Locate the cell with the specified text and output its (x, y) center coordinate. 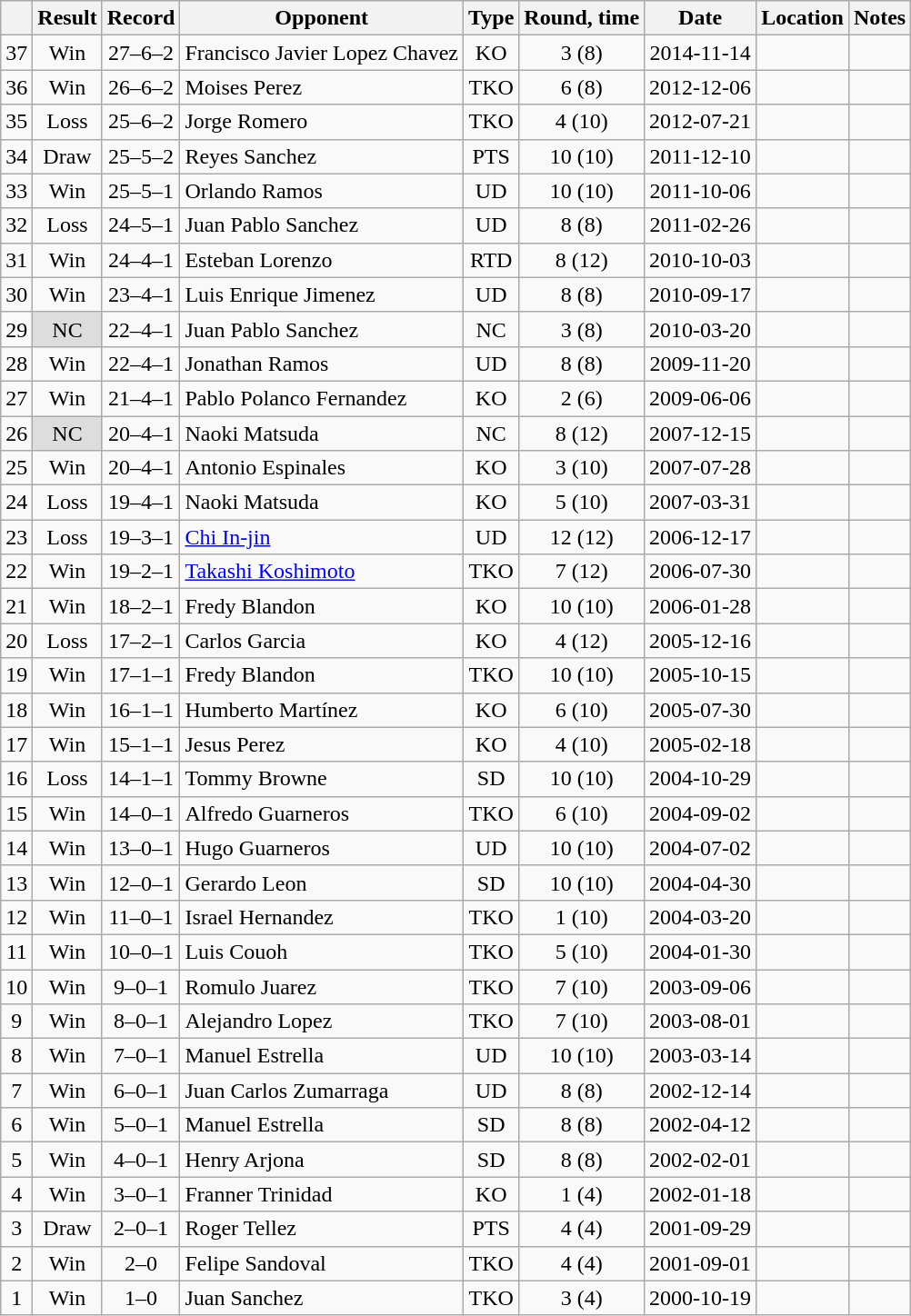
1 (4) (582, 1194)
2010-10-03 (700, 260)
22 (16, 572)
Alejandro Lopez (322, 1022)
Felipe Sandoval (322, 1263)
19 (16, 675)
13–0–1 (141, 848)
30 (16, 294)
RTD (491, 260)
2004-07-02 (700, 848)
2001-09-29 (700, 1229)
Alfredo Guarneros (322, 813)
23 (16, 537)
Francisco Javier Lopez Chavez (322, 53)
2014-11-14 (700, 53)
Chi In-jin (322, 537)
2010-09-17 (700, 294)
2012-12-06 (700, 87)
9 (16, 1022)
8–0–1 (141, 1022)
Jonathan Ramos (322, 364)
Moises Perez (322, 87)
Luis Enrique Jimenez (322, 294)
12–0–1 (141, 882)
2007-03-31 (700, 503)
3–0–1 (141, 1194)
34 (16, 156)
Jorge Romero (322, 122)
2003-09-06 (700, 986)
Henry Arjona (322, 1160)
2000-10-19 (700, 1298)
6 (8) (582, 87)
36 (16, 87)
17–2–1 (141, 641)
20 (16, 641)
2005-07-30 (700, 710)
2002-01-18 (700, 1194)
Luis Couoh (322, 952)
Franner Trinidad (322, 1194)
Carlos Garcia (322, 641)
4 (16, 1194)
25–5–1 (141, 191)
1–0 (141, 1298)
16 (16, 779)
27–6–2 (141, 53)
Israel Hernandez (322, 917)
3 (10) (582, 468)
2011-12-10 (700, 156)
25–6–2 (141, 122)
2003-08-01 (700, 1022)
11 (16, 952)
9–0–1 (141, 986)
Gerardo Leon (322, 882)
Jesus Perez (322, 744)
Result (67, 18)
Location (803, 18)
19–3–1 (141, 537)
2002-12-14 (700, 1091)
Tommy Browne (322, 779)
2004-10-29 (700, 779)
2002-04-12 (700, 1125)
7 (16, 1091)
8 (16, 1056)
2004-09-02 (700, 813)
6 (16, 1125)
15 (16, 813)
2002-02-01 (700, 1160)
21–4–1 (141, 398)
18 (16, 710)
6–0–1 (141, 1091)
2 (16, 1263)
27 (16, 398)
14–1–1 (141, 779)
11–0–1 (141, 917)
2004-04-30 (700, 882)
2011-02-26 (700, 225)
18–2–1 (141, 606)
12 (12) (582, 537)
2007-12-15 (700, 434)
Takashi Koshimoto (322, 572)
26–6–2 (141, 87)
Record (141, 18)
32 (16, 225)
2007-07-28 (700, 468)
3 (16, 1229)
1 (10) (582, 917)
Notes (879, 18)
Reyes Sanchez (322, 156)
24–5–1 (141, 225)
2004-03-20 (700, 917)
24 (16, 503)
Hugo Guarneros (322, 848)
Juan Sanchez (322, 1298)
5–0–1 (141, 1125)
2011-10-06 (700, 191)
15–1–1 (141, 744)
2010-03-20 (700, 329)
2005-12-16 (700, 641)
Date (700, 18)
Roger Tellez (322, 1229)
Type (491, 18)
19–4–1 (141, 503)
26 (16, 434)
4 (12) (582, 641)
33 (16, 191)
24–4–1 (141, 260)
2001-09-01 (700, 1263)
2009-11-20 (700, 364)
2006-07-30 (700, 572)
2003-03-14 (700, 1056)
10 (16, 986)
17 (16, 744)
12 (16, 917)
2006-12-17 (700, 537)
2006-01-28 (700, 606)
Esteban Lorenzo (322, 260)
13 (16, 882)
28 (16, 364)
2009-06-06 (700, 398)
2005-02-18 (700, 744)
16–1–1 (141, 710)
5 (16, 1160)
25 (16, 468)
2004-01-30 (700, 952)
Romulo Juarez (322, 986)
2 (6) (582, 398)
Orlando Ramos (322, 191)
14–0–1 (141, 813)
17–1–1 (141, 675)
Pablo Polanco Fernandez (322, 398)
29 (16, 329)
Juan Carlos Zumarraga (322, 1091)
Humberto Martínez (322, 710)
1 (16, 1298)
Round, time (582, 18)
Antonio Espinales (322, 468)
23–4–1 (141, 294)
31 (16, 260)
7–0–1 (141, 1056)
35 (16, 122)
2–0–1 (141, 1229)
10–0–1 (141, 952)
19–2–1 (141, 572)
25–5–2 (141, 156)
2012-07-21 (700, 122)
4–0–1 (141, 1160)
37 (16, 53)
Opponent (322, 18)
21 (16, 606)
7 (12) (582, 572)
2–0 (141, 1263)
3 (4) (582, 1298)
14 (16, 848)
2005-10-15 (700, 675)
